Capture the cell that displays the provided text and extract its (x, y) central coordinate. 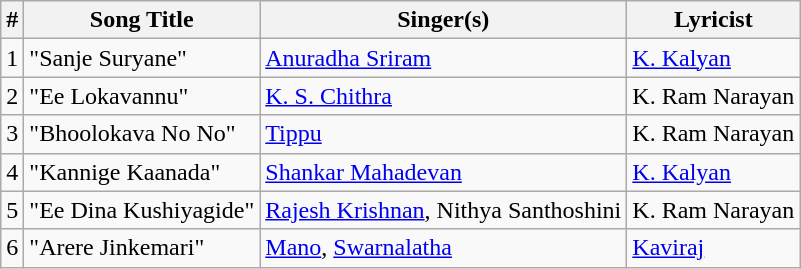
Shankar Mahadevan (444, 172)
Tippu (444, 134)
3 (12, 134)
Rajesh Krishnan, Nithya Santhoshini (444, 210)
1 (12, 58)
5 (12, 210)
K. S. Chithra (444, 96)
2 (12, 96)
Singer(s) (444, 20)
Anuradha Sriram (444, 58)
"Sanje Suryane" (142, 58)
6 (12, 248)
"Arere Jinkemari" (142, 248)
Lyricist (714, 20)
4 (12, 172)
Mano, Swarnalatha (444, 248)
"Kannige Kaanada" (142, 172)
"Bhoolokava No No" (142, 134)
"Ee Lokavannu" (142, 96)
Song Title (142, 20)
Kaviraj (714, 248)
# (12, 20)
"Ee Dina Kushiyagide" (142, 210)
